Find where the given text appears and provide that cell's center as [X, Y] coordinate. 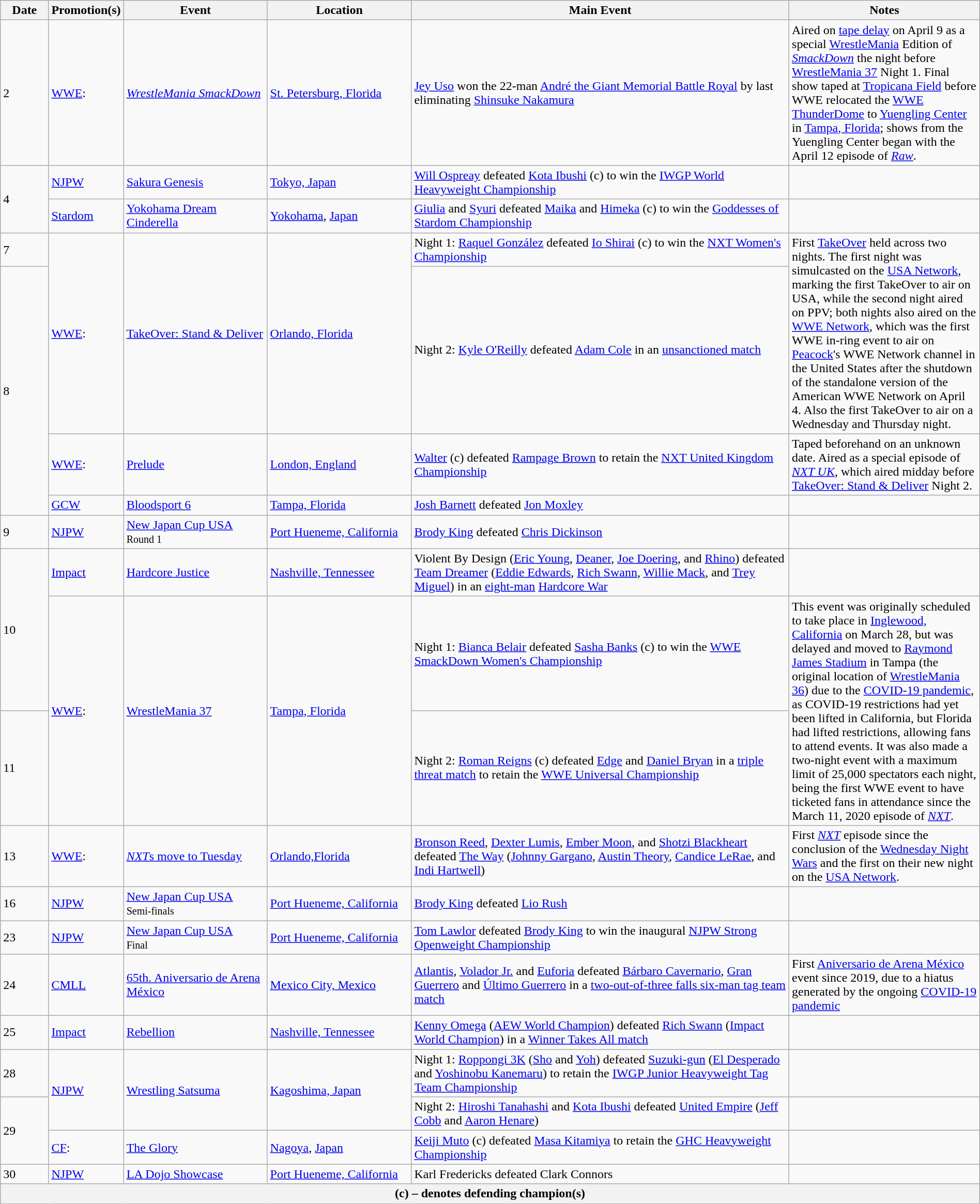
Wrestling Satsuma [195, 1090]
Brody King defeated Chris Dickinson [601, 531]
Location [339, 10]
Yokohama Dream Cinderella [195, 216]
Prelude [195, 464]
65th. Aniversario de Arena México [195, 985]
Main Event [601, 10]
New Japan Cup USASemi-finals [195, 904]
New Japan Cup USARound 1 [195, 531]
Orlando, Florida [339, 333]
Bronson Reed, Dexter Lumis, Ember Moon, and Shotzi Blackheart defeated The Way (Johnny Gargano, Austin Theory, Candice LeRae, and Indi Hartwell) [601, 856]
23 [25, 937]
Nagoya, Japan [339, 1148]
CMLL [86, 985]
Taped beforehand on an unknown date. Aired as a special episode of NXT UK, which aired midday before TakeOver: Stand & Deliver Night 2. [885, 464]
30 [25, 1174]
Orlando,Florida [339, 856]
11 [25, 768]
Night 2: Hiroshi Tanahashi and Kota Ibushi defeated United Empire (Jeff Cobb and Aaron Henare) [601, 1114]
Brody King defeated Lio Rush [601, 904]
Bloodsport 6 [195, 505]
Keiji Muto (c) defeated Masa Kitamiya to retain the GHC Heavyweight Championship [601, 1148]
Tokyo, Japan [339, 182]
(c) – denotes defending champion(s) [490, 1194]
Date [25, 10]
Jey Uso won the 22-man André the Giant Memorial Battle Royal by last eliminating Shinsuke Nakamura [601, 93]
GCW [86, 505]
28 [25, 1073]
Josh Barnett defeated Jon Moxley [601, 505]
9 [25, 531]
First Aniversario de Arena México event since 2019, due to a hiatus generated by the ongoing COVID-19 pandemic [885, 985]
Atlantis, Volador Jr. and Euforia defeated Bárbaro Cavernario, Gran Guerrero and Último Guerrero in a two-out-of-three falls six-man tag team match [601, 985]
Rebellion [195, 1033]
Giulia and Syuri defeated Maika and Himeka (c) to win the Goddesses of Stardom Championship [601, 216]
7 [25, 249]
24 [25, 985]
WrestleMania 37 [195, 710]
Night 1: Raquel González defeated Io Shirai (c) to win the NXT Women's Championship [601, 249]
Yokohama, Japan [339, 216]
10 [25, 630]
First NXT episode since the conclusion of the Wednesday Night Wars and the first on their new night on the USA Network. [885, 856]
Hardcore Justice [195, 572]
TakeOver: Stand & Deliver [195, 333]
Tom Lawlor defeated Brody King to win the inaugural NJPW Strong Openweight Championship [601, 937]
4 [25, 199]
25 [25, 1033]
WrestleMania SmackDown [195, 93]
St. Petersburg, Florida [339, 93]
Night 2: Roman Reigns (c) defeated Edge and Daniel Bryan in a triple threat match to retain the WWE Universal Championship [601, 768]
Kagoshima, Japan [339, 1090]
16 [25, 904]
NXTs move to Tuesday [195, 856]
Night 1: Bianca Belair defeated Sasha Banks (c) to win the WWE SmackDown Women's Championship [601, 653]
Will Ospreay defeated Kota Ibushi (c) to win the IWGP World Heavyweight Championship [601, 182]
The Glory [195, 1148]
Walter (c) defeated Rampage Brown to retain the NXT United Kingdom Championship [601, 464]
Notes [885, 10]
Night 2: Kyle O'Reilly defeated Adam Cole in an unsanctioned match [601, 350]
Promotion(s) [86, 10]
New Japan Cup USAFinal [195, 937]
Kenny Omega (AEW World Champion) defeated Rich Swann (Impact World Champion) in a Winner Takes All match [601, 1033]
CF: [86, 1148]
LA Dojo Showcase [195, 1174]
Event [195, 10]
8 [25, 391]
13 [25, 856]
Sakura Genesis [195, 182]
Mexico City, Mexico [339, 985]
Karl Fredericks defeated Clark Connors [601, 1174]
29 [25, 1131]
2 [25, 93]
Stardom [86, 216]
London, England [339, 464]
